Output the [X, Y] coordinate of the center of the cell containing the given text.  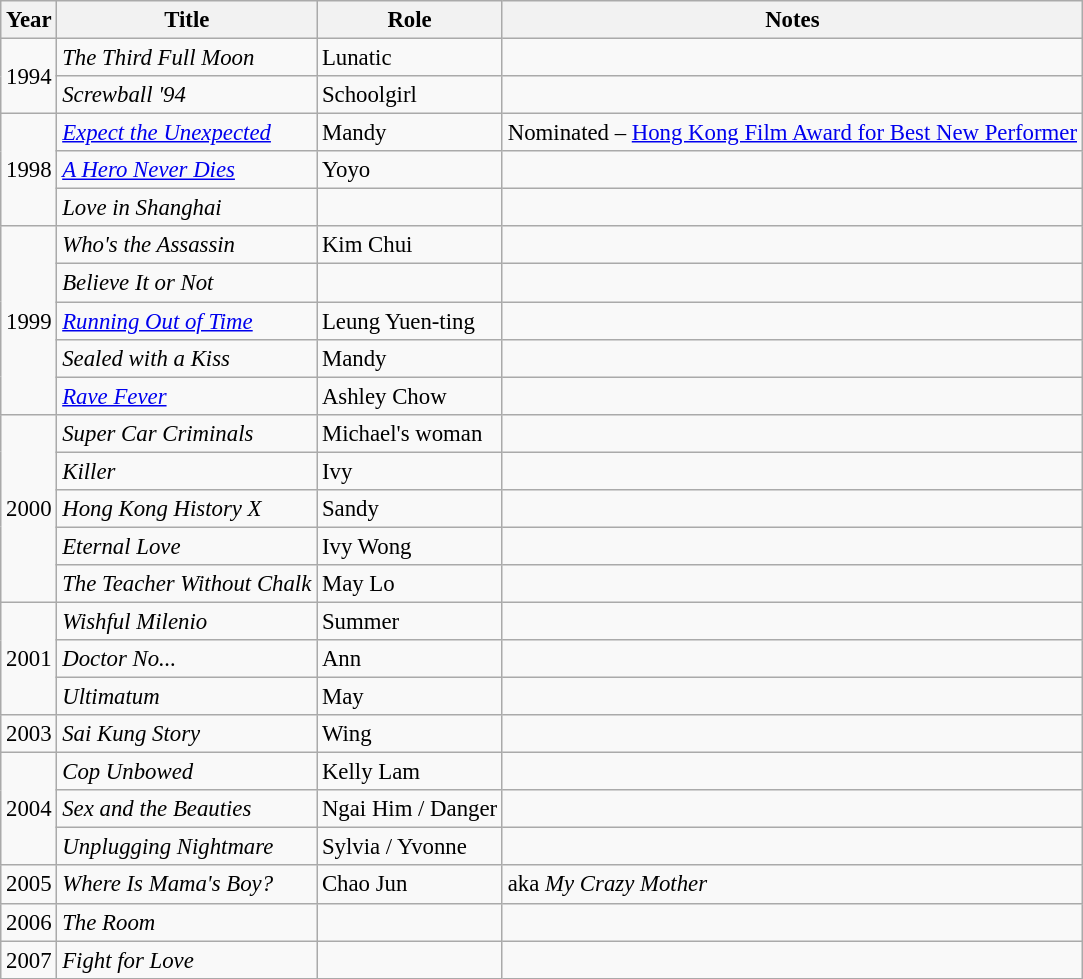
Title [187, 20]
Kelly Lam [410, 772]
Running Out of Time [187, 321]
1999 [29, 320]
Cop Unbowed [187, 772]
2000 [29, 508]
Ashley Chow [410, 396]
Fight for Love [187, 960]
Summer [410, 621]
Leung Yuen-ting [410, 321]
Sex and the Beauties [187, 809]
Doctor No... [187, 659]
Hong Kong History X [187, 509]
Killer [187, 471]
Role [410, 20]
Believe It or Not [187, 283]
Super Car Criminals [187, 433]
2005 [29, 885]
2001 [29, 658]
Ultimatum [187, 697]
Eternal Love [187, 546]
Ivy [410, 471]
Ann [410, 659]
Sylvia / Yvonne [410, 847]
Screwball '94 [187, 95]
May Lo [410, 584]
May [410, 697]
1994 [29, 76]
Wing [410, 734]
Where Is Mama's Boy? [187, 885]
Lunatic [410, 58]
1998 [29, 170]
Wishful Milenio [187, 621]
Chao Jun [410, 885]
The Teacher Without Chalk [187, 584]
Yoyo [410, 170]
aka My Crazy Mother [792, 885]
Michael's woman [410, 433]
The Third Full Moon [187, 58]
2004 [29, 810]
Sealed with a Kiss [187, 358]
2006 [29, 922]
Sandy [410, 509]
Unplugging Nightmare [187, 847]
Rave Fever [187, 396]
Notes [792, 20]
Love in Shanghai [187, 208]
2007 [29, 960]
Nominated – Hong Kong Film Award for Best New Performer [792, 133]
Year [29, 20]
Expect the Unexpected [187, 133]
Ngai Him / Danger [410, 809]
Schoolgirl [410, 95]
Kim Chui [410, 245]
Ivy Wong [410, 546]
Who's the Assassin [187, 245]
Sai Kung Story [187, 734]
2003 [29, 734]
A Hero Never Dies [187, 170]
The Room [187, 922]
